Find where the given text appears and provide that cell's center as [x, y] coordinate. 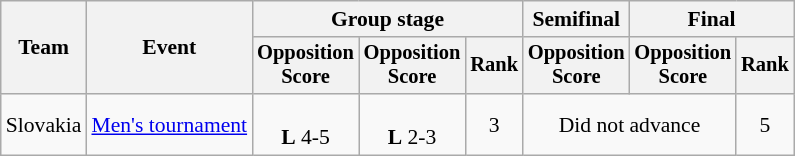
Did not advance [630, 124]
Men's tournament [169, 124]
5 [765, 124]
L 2-3 [412, 124]
L 4-5 [306, 124]
Event [169, 48]
Final [712, 19]
Group stage [388, 19]
Semifinal [576, 19]
Slovakia [44, 124]
3 [494, 124]
Team [44, 48]
